Pinpoint the cell where the given text exists, returning its (x, y) midpoint coordinate. 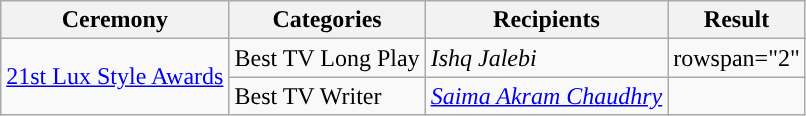
Categories (327, 20)
Best TV Long Play (327, 58)
Result (737, 20)
Saima Akram Chaudhry (546, 96)
rowspan="2" (737, 58)
21st Lux Style Awards (115, 77)
Ishq Jalebi (546, 58)
Ceremony (115, 20)
Best TV Writer (327, 96)
Recipients (546, 20)
